For the text-containing cell, return its midpoint in [X, Y] coordinate format. 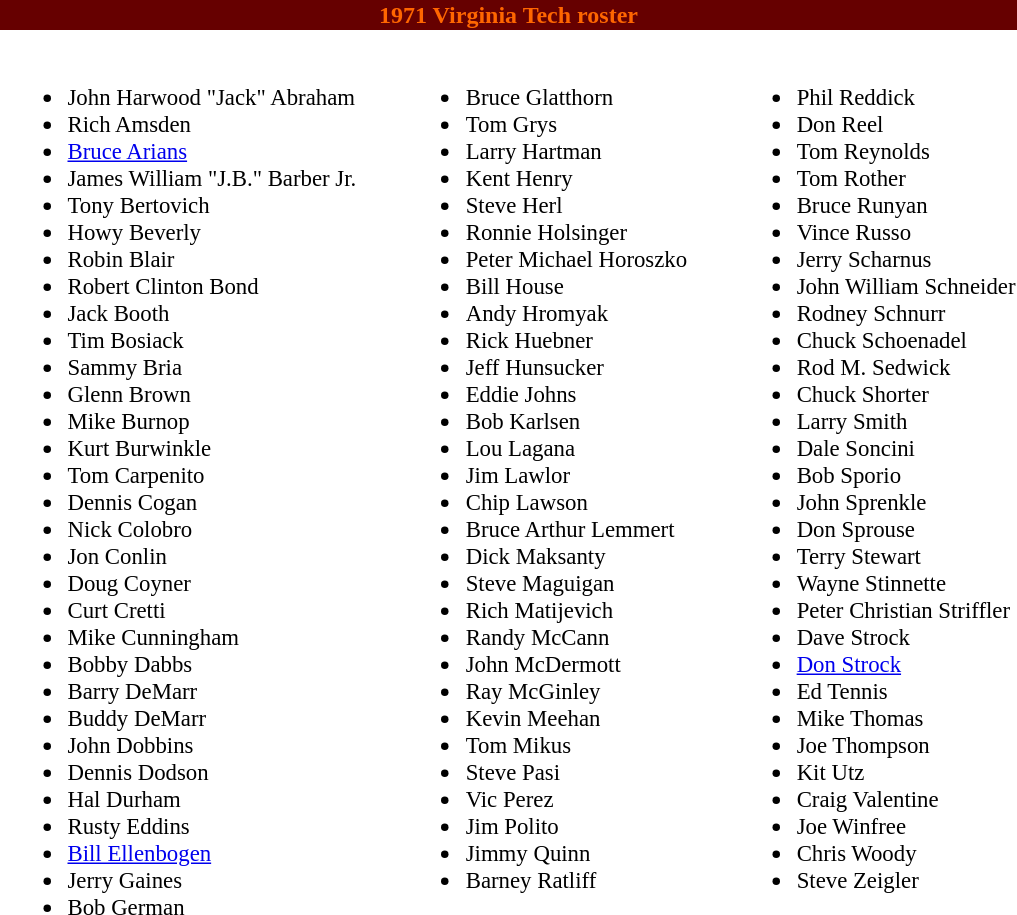
1971 Virginia Tech roster [508, 15]
